Extract the (x, y) coordinate from the center of the cell holding the provided text.  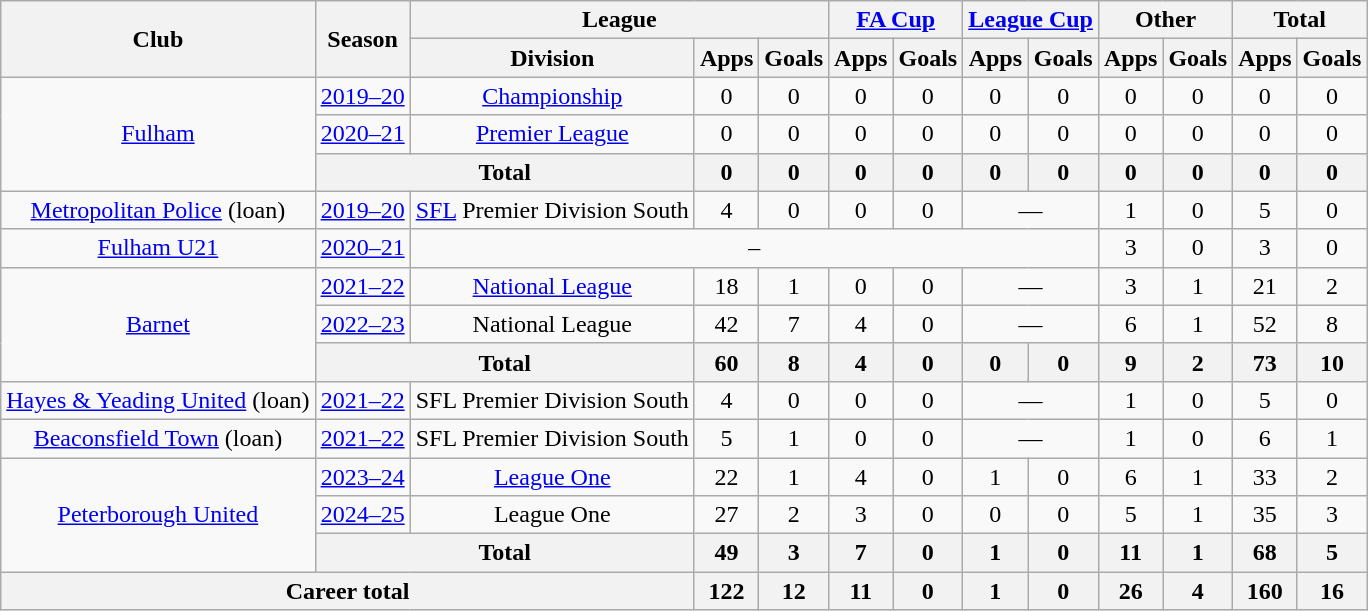
Barnet (158, 324)
Beaconsfield Town (loan) (158, 438)
Fulham (158, 134)
2023–24 (362, 477)
Hayes & Yeading United (loan) (158, 400)
52 (1265, 324)
– (754, 248)
Division (552, 58)
16 (1332, 591)
Season (362, 39)
21 (1265, 286)
10 (1332, 362)
122 (726, 591)
42 (726, 324)
League Cup (1031, 20)
Career total (348, 591)
68 (1265, 553)
49 (726, 553)
35 (1265, 515)
26 (1130, 591)
Championship (552, 96)
FA Cup (896, 20)
60 (726, 362)
33 (1265, 477)
9 (1130, 362)
Metropolitan Police (loan) (158, 210)
Other (1165, 20)
Fulham U21 (158, 248)
2022–23 (362, 324)
Club (158, 39)
2024–25 (362, 515)
Premier League (552, 134)
73 (1265, 362)
Peterborough United (158, 515)
League (619, 20)
18 (726, 286)
27 (726, 515)
160 (1265, 591)
12 (794, 591)
22 (726, 477)
